Extract the (x, y) coordinate from the center of the cell holding the provided text.  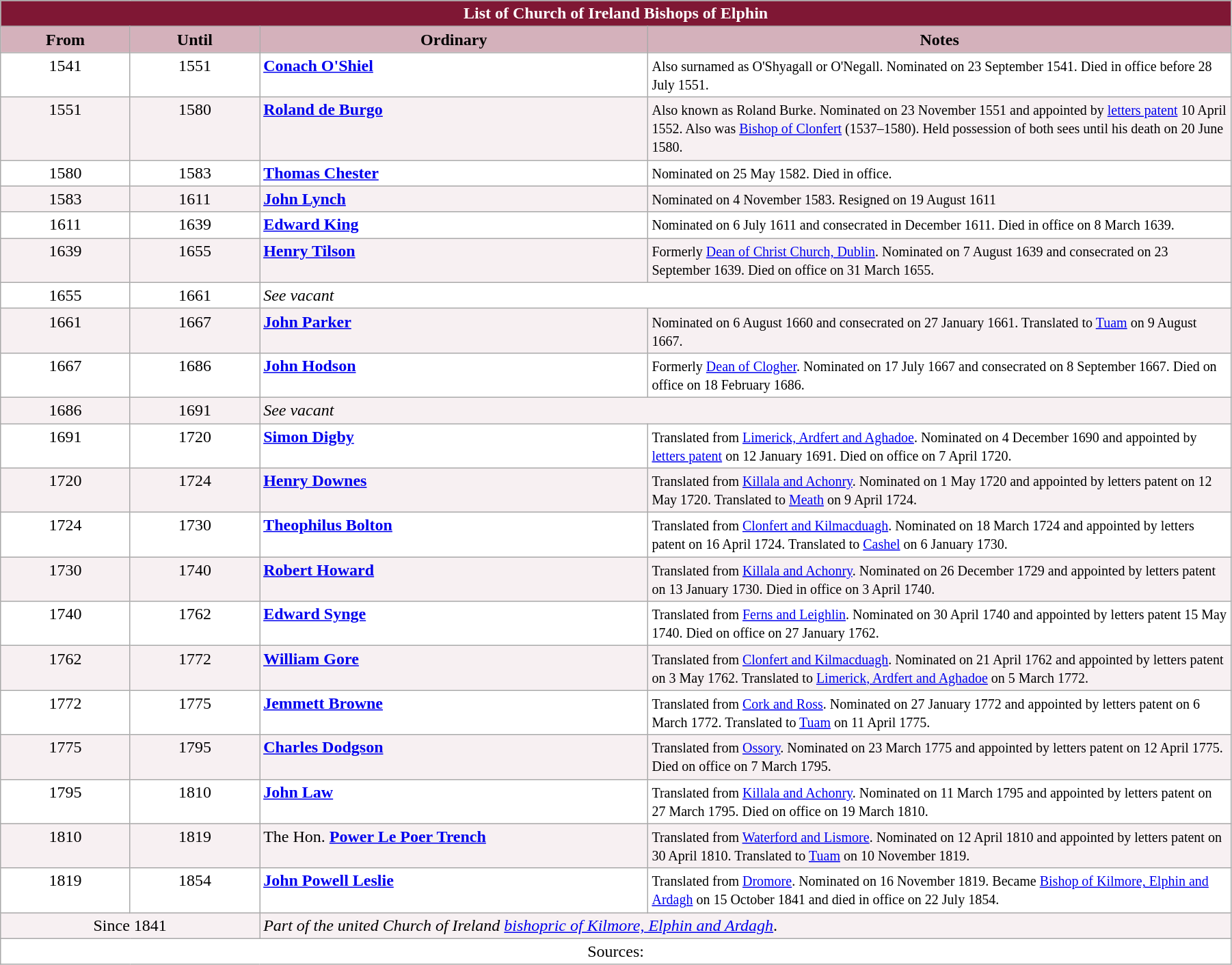
Formerly Dean of Christ Church, Dublin. Nominated on 7 August 1639 and consecrated on 23 September 1639. Died on office on 31 March 1655. (939, 260)
Simon Digby (454, 446)
Nominated on 25 May 1582. Died in office. (939, 173)
Since 1841 (130, 925)
The Hon. Power Le Poer Trench (454, 846)
Ordinary (454, 40)
John Powell Leslie (454, 890)
Charles Dodgson (454, 757)
John Lynch (454, 199)
Also surnamed as O'Shyagall or O'Negall. Nominated on 23 September 1541. Died in office before 28 July 1551. (939, 75)
Conach O'Shiel (454, 75)
Formerly Dean of Clogher. Nominated on 17 July 1667 and consecrated on 8 September 1667. Died on office on 18 February 1686. (939, 375)
Edward Synge (454, 623)
Part of the united Church of Ireland bishopric of Kilmore, Elphin and Ardagh. (745, 925)
Translated from Ossory. Nominated on 23 March 1775 and appointed by letters patent on 12 April 1775. Died on office on 7 March 1795. (939, 757)
Translated from Killala and Achonry. Nominated on 11 March 1795 and appointed by letters patent on 27 March 1795. Died on office on 19 March 1810. (939, 801)
Translated from Ferns and Leighlin. Nominated on 30 April 1740 and appointed by letters patent 15 May 1740. Died on office on 27 January 1762. (939, 623)
Until (194, 40)
Translated from Killala and Achonry. Nominated on 1 May 1720 and appointed by letters patent on 12 May 1720. Translated to Meath on 9 April 1724. (939, 491)
Edward King (454, 225)
1854 (194, 890)
Robert Howard (454, 580)
Notes (939, 40)
Roland de Burgo (454, 128)
Sources: (616, 951)
Jemmett Browne (454, 712)
William Gore (454, 668)
Theophilus Bolton (454, 534)
John Law (454, 801)
John Hodson (454, 375)
Translated from Cork and Ross. Nominated on 27 January 1772 and appointed by letters patent on 6 March 1772. Translated to Tuam on 11 April 1775. (939, 712)
Nominated on 4 November 1583. Resigned on 19 August 1611 (939, 199)
Nominated on 6 August 1660 and consecrated on 27 January 1661. Translated to Tuam on 9 August 1667. (939, 331)
John Parker (454, 331)
List of Church of Ireland Bishops of Elphin (616, 14)
1541 (66, 75)
From (66, 40)
Henry Tilson (454, 260)
Nominated on 6 July 1611 and consecrated in December 1611. Died in office on 8 March 1639. (939, 225)
Thomas Chester (454, 173)
Henry Downes (454, 491)
